Detect which cell encompasses the target text, then output its (x, y) center coordinate. 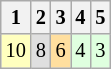
1 (16, 17)
10 (16, 51)
5 (100, 17)
6 (61, 51)
8 (41, 51)
2 (41, 17)
